Pinpoint the cell where the given text exists, returning its [X, Y] midpoint coordinate. 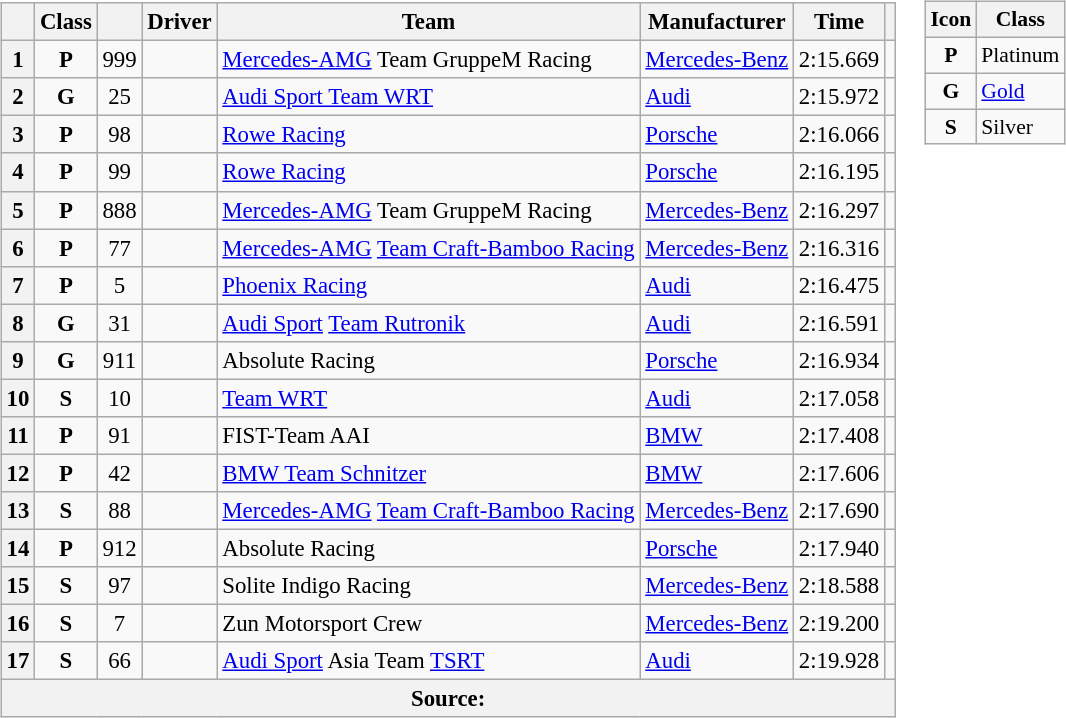
Phoenix Racing [428, 285]
97 [120, 586]
Gold [1020, 91]
Time [840, 22]
Zun Motorsport Crew [428, 624]
2:15.972 [840, 97]
Audi Sport Team WRT [428, 97]
Icon [950, 20]
1 [18, 60]
2:19.928 [840, 661]
2:17.606 [840, 473]
2:19.200 [840, 624]
88 [120, 511]
912 [120, 548]
Silver [1020, 127]
17 [18, 661]
66 [120, 661]
911 [120, 360]
Team [428, 22]
2:17.940 [840, 548]
Platinum [1020, 55]
2:16.934 [840, 360]
2:17.408 [840, 436]
Solite Indigo Racing [428, 586]
2:18.588 [840, 586]
4 [18, 172]
2:16.591 [840, 323]
31 [120, 323]
999 [120, 60]
12 [18, 473]
2:16.297 [840, 210]
2:16.066 [840, 135]
99 [120, 172]
Source: [448, 699]
13 [18, 511]
Team WRT [428, 398]
2:16.316 [840, 248]
2:16.475 [840, 285]
25 [120, 97]
9 [18, 360]
3 [18, 135]
42 [120, 473]
Manufacturer [717, 22]
Audi Sport Team Rutronik [428, 323]
8 [18, 323]
14 [18, 548]
91 [120, 436]
Audi Sport Asia Team TSRT [428, 661]
BMW Team Schnitzer [428, 473]
2:17.058 [840, 398]
15 [18, 586]
77 [120, 248]
2:16.195 [840, 172]
FIST-Team AAI [428, 436]
Driver [180, 22]
98 [120, 135]
2:17.690 [840, 511]
888 [120, 210]
16 [18, 624]
2 [18, 97]
11 [18, 436]
6 [18, 248]
2:15.669 [840, 60]
